Identify which cell holds the provided text, then report its (X, Y) central coordinate. 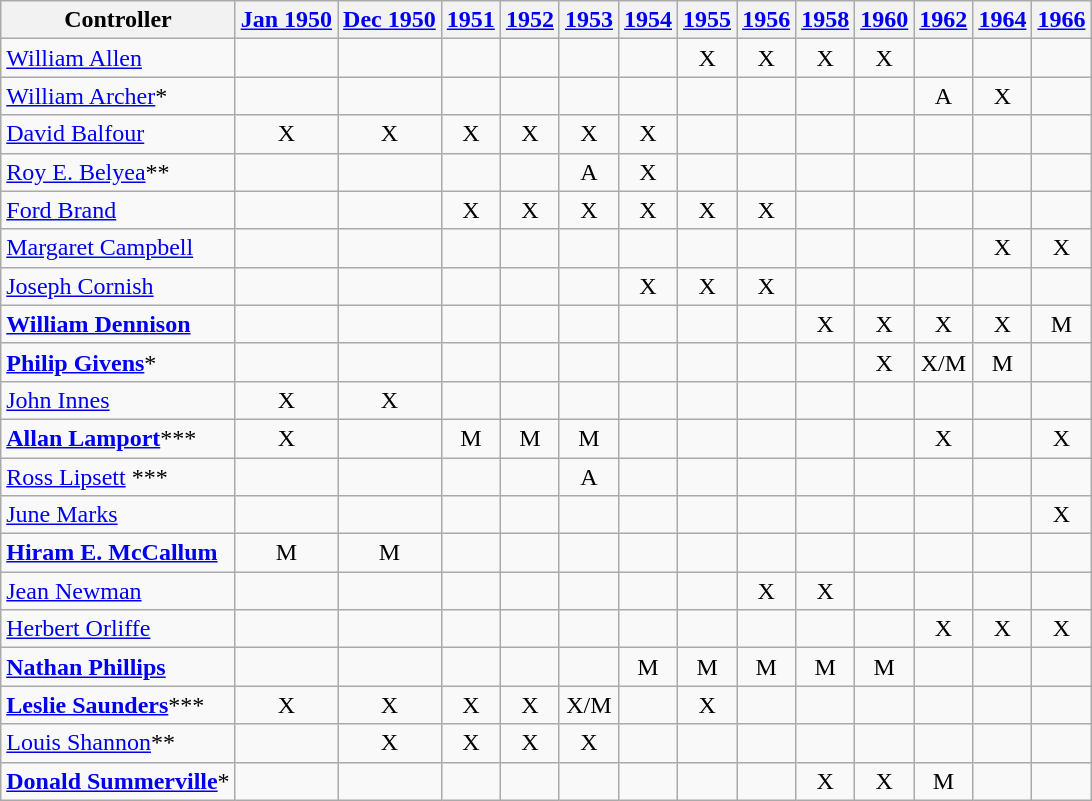
1952 (530, 20)
Allan Lamport*** (118, 438)
Ross Lipsett *** (118, 477)
William Archer* (118, 96)
Jean Newman (118, 591)
1962 (944, 20)
Roy E. Belyea** (118, 172)
Dec 1950 (390, 20)
Joseph Cornish (118, 286)
1955 (708, 20)
Nathan Phillips (118, 667)
Donald Summerville* (118, 781)
1964 (1002, 20)
Controller (118, 20)
John Innes (118, 400)
1958 (826, 20)
Ford Brand (118, 210)
1956 (766, 20)
William Dennison (118, 324)
1966 (1062, 20)
Herbert Orliffe (118, 629)
Louis Shannon** (118, 743)
Leslie Saunders*** (118, 705)
David Balfour (118, 134)
Jan 1950 (286, 20)
Hiram E. McCallum (118, 553)
June Marks (118, 515)
1954 (648, 20)
1953 (588, 20)
1960 (884, 20)
Philip Givens* (118, 362)
William Allen (118, 58)
Margaret Campbell (118, 248)
1951 (470, 20)
